Identify which cell holds the provided text, then report its (x, y) central coordinate. 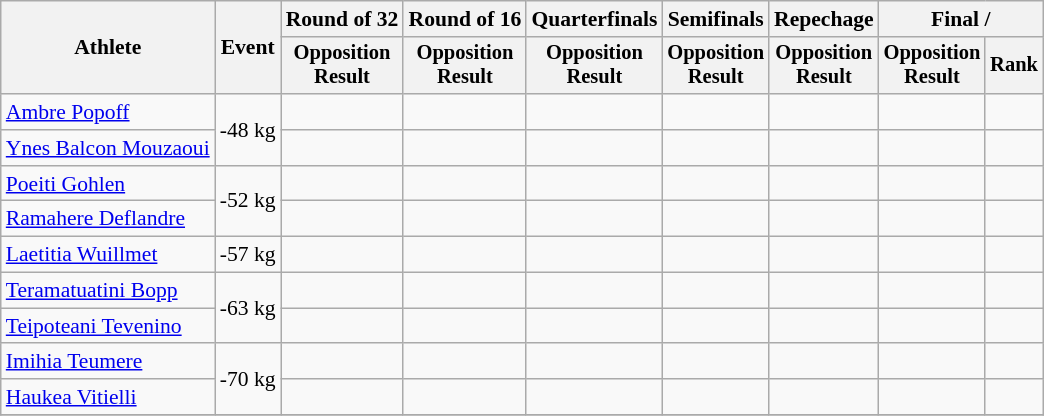
Ambre Popoff (108, 112)
Event (248, 48)
-52 kg (248, 202)
-63 kg (248, 308)
Poeiti Gohlen (108, 184)
Athlete (108, 48)
Round of 16 (464, 19)
Repechage (824, 19)
Teramatuatini Bopp (108, 291)
Round of 32 (342, 19)
Final / (961, 19)
Ramahere Deflandre (108, 219)
-57 kg (248, 255)
Laetitia Wuillmet (108, 255)
-48 kg (248, 130)
Teipoteani Tevenino (108, 326)
Ynes Balcon Mouzaoui (108, 148)
Rank (1014, 66)
Quarterfinals (594, 19)
Haukea Vitielli (108, 397)
Semifinals (716, 19)
-70 kg (248, 380)
Imihia Teumere (108, 362)
